Provide the (X, Y) coordinate of the cell's center where the given text is located.  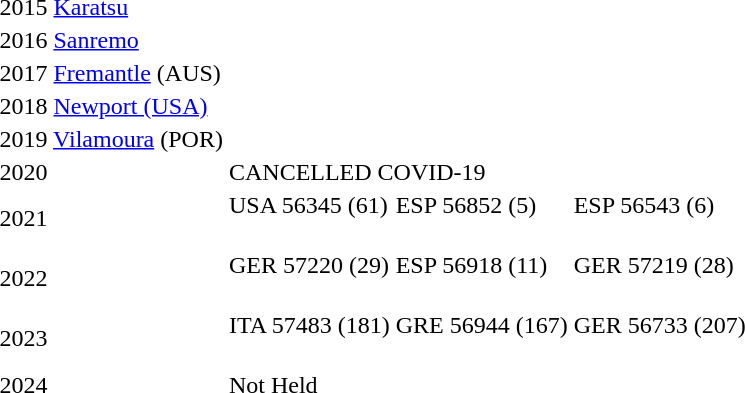
ITA 57483 (181) (309, 338)
ESP 56852 (5) (482, 218)
ESP 56918 (11) (482, 278)
USA 56345 (61) (309, 218)
GRE 56944 (167) (482, 338)
GER 57220 (29) (309, 278)
